Capture the cell that displays the provided text and extract its [x, y] central coordinate. 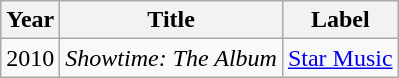
Year [30, 20]
Star Music [340, 58]
Label [340, 20]
Showtime: The Album [172, 58]
2010 [30, 58]
Title [172, 20]
